Determine the [x, y] coordinate at the center of the cell enclosing the given text.  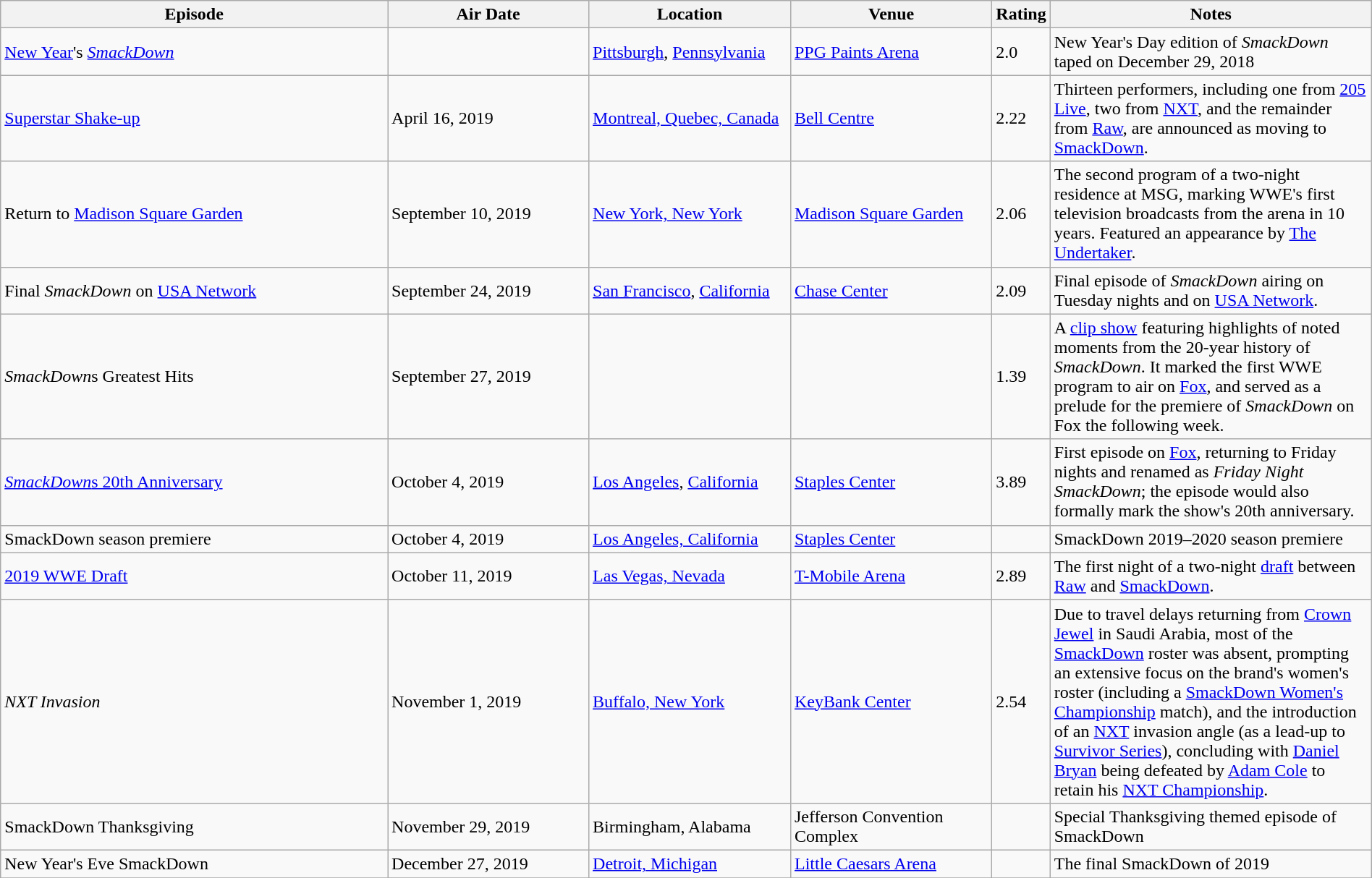
Thirteen performers, including one from 205 Live, two from NXT, and the remainder from Raw, are announced as moving to SmackDown. [1211, 119]
Jefferson Convention Complex [891, 826]
Location [690, 14]
November 1, 2019 [488, 702]
T-Mobile Arena [891, 576]
New Year's Day edition of SmackDown taped on December 29, 2018 [1211, 52]
2.89 [1021, 576]
2.54 [1021, 702]
2.0 [1021, 52]
April 16, 2019 [488, 119]
2019 WWE Draft [194, 576]
Rating [1021, 14]
New York, New York [690, 214]
Final SmackDown on USA Network [194, 291]
Buffalo, New York [690, 702]
Air Date [488, 14]
2.22 [1021, 119]
SmackDowns 20th Anniversary [194, 482]
September 27, 2019 [488, 376]
New Year's SmackDown [194, 52]
October 11, 2019 [488, 576]
Las Vegas, Nevada [690, 576]
1.39 [1021, 376]
November 29, 2019 [488, 826]
Return to Madison Square Garden [194, 214]
SmackDown season premiere [194, 539]
SmackDowns Greatest Hits [194, 376]
Final episode of SmackDown airing on Tuesday nights and on USA Network. [1211, 291]
KeyBank Center [891, 702]
Montreal, Quebec, Canada [690, 119]
2.09 [1021, 291]
The first night of a two-night draft between Raw and SmackDown. [1211, 576]
December 27, 2019 [488, 864]
September 10, 2019 [488, 214]
Pittsburgh, Pennsylvania [690, 52]
Venue [891, 14]
Bell Centre [891, 119]
2.06 [1021, 214]
Chase Center [891, 291]
Little Caesars Arena [891, 864]
Detroit, Michigan [690, 864]
NXT Invasion [194, 702]
Notes [1211, 14]
Episode [194, 14]
3.89 [1021, 482]
September 24, 2019 [488, 291]
Madison Square Garden [891, 214]
SmackDown 2019–2020 season premiere [1211, 539]
Special Thanksgiving themed episode of SmackDown [1211, 826]
New Year's Eve SmackDown [194, 864]
SmackDown Thanksgiving [194, 826]
The final SmackDown of 2019 [1211, 864]
San Francisco, California [690, 291]
Birmingham, Alabama [690, 826]
Superstar Shake-up [194, 119]
PPG Paints Arena [891, 52]
